Scan for the cell matching the given text and deliver its [x, y] coordinate at center. 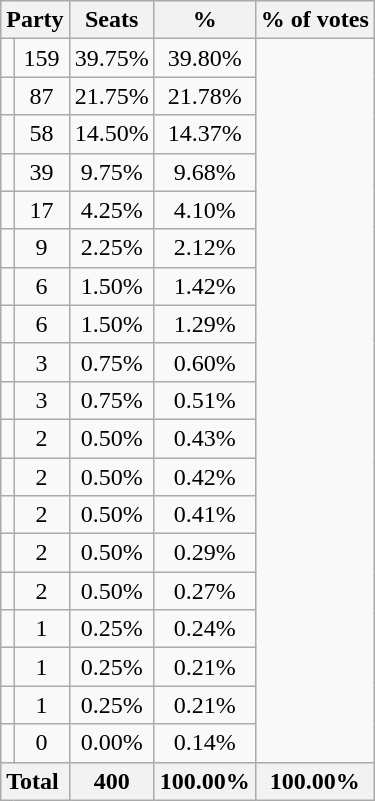
2.25% [112, 248]
0.24% [204, 629]
21.75% [112, 96]
4.10% [204, 210]
0.60% [204, 362]
9.75% [112, 172]
1.42% [204, 286]
0.00% [112, 743]
0.51% [204, 400]
0.27% [204, 591]
58 [42, 134]
Total [35, 781]
0.41% [204, 515]
17 [42, 210]
39 [42, 172]
Seats [112, 20]
39.75% [112, 58]
0.43% [204, 438]
159 [42, 58]
% [204, 20]
14.37% [204, 134]
1.29% [204, 324]
400 [112, 781]
0 [42, 743]
21.78% [204, 96]
Party [35, 20]
2.12% [204, 248]
0.29% [204, 553]
0.14% [204, 743]
87 [42, 96]
9 [42, 248]
0.42% [204, 477]
% of votes [314, 20]
14.50% [112, 134]
9.68% [204, 172]
4.25% [112, 210]
39.80% [204, 58]
